Scan for the cell matching the given text and deliver its (x, y) coordinate at center. 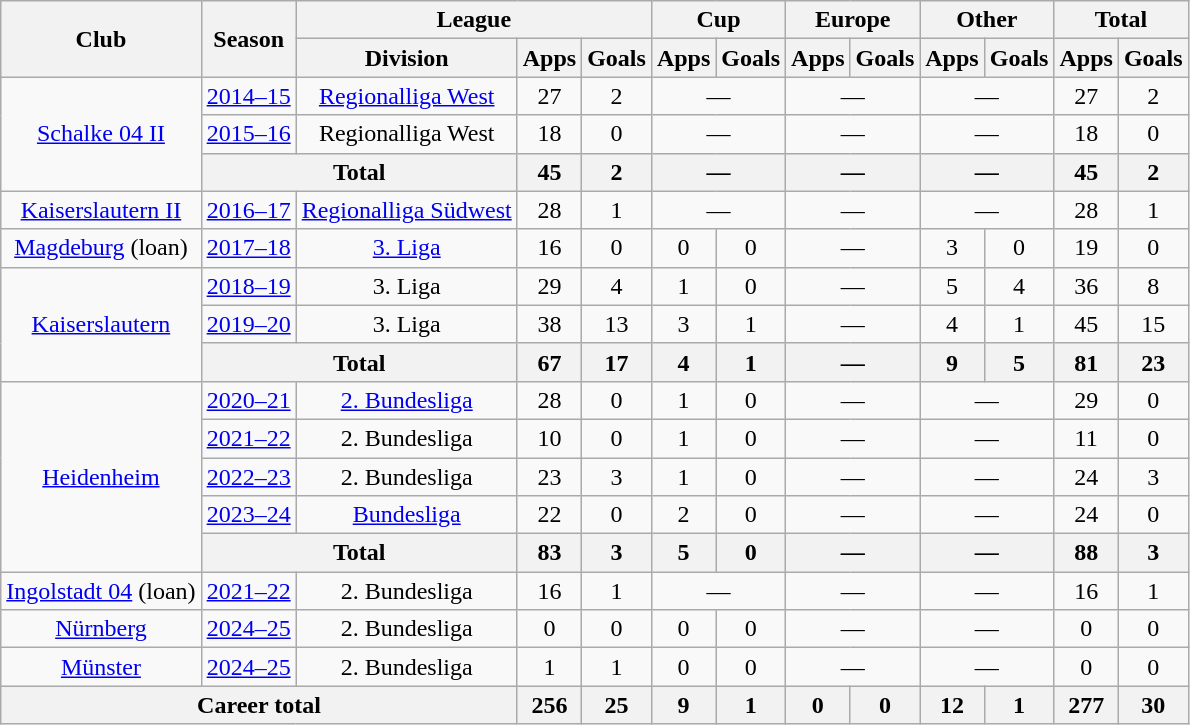
2017–18 (248, 248)
83 (549, 553)
81 (1086, 362)
13 (617, 324)
Nürnberg (101, 629)
Kaiserslautern (101, 324)
2014–15 (248, 96)
Europe (853, 20)
Ingolstadt 04 (loan) (101, 591)
22 (549, 515)
30 (1153, 705)
Schalke 04 II (101, 134)
Regionalliga Südwest (406, 210)
Division (406, 58)
2015–16 (248, 134)
2018–19 (248, 286)
11 (1086, 438)
Münster (101, 667)
88 (1086, 553)
Season (248, 39)
38 (549, 324)
2020–21 (248, 400)
Heidenheim (101, 476)
67 (549, 362)
2023–24 (248, 515)
10 (549, 438)
277 (1086, 705)
Magdeburg (loan) (101, 248)
2019–20 (248, 324)
15 (1153, 324)
Career total (259, 705)
36 (1086, 286)
League (474, 20)
25 (617, 705)
Bundesliga (406, 515)
Other (987, 20)
17 (617, 362)
Kaiserslautern II (101, 210)
8 (1153, 286)
Cup (718, 20)
2022–23 (248, 477)
256 (549, 705)
12 (952, 705)
19 (1086, 248)
Club (101, 39)
2016–17 (248, 210)
